Determine the (x, y) coordinate at the center of the cell enclosing the given text.  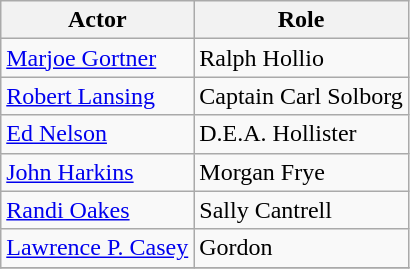
Marjoe Gortner (98, 58)
Robert Lansing (98, 96)
Gordon (302, 248)
Randi Oakes (98, 210)
Ed Nelson (98, 134)
John Harkins (98, 172)
Morgan Frye (302, 172)
Ralph Hollio (302, 58)
Captain Carl Solborg (302, 96)
D.E.A. Hollister (302, 134)
Lawrence P. Casey (98, 248)
Role (302, 20)
Sally Cantrell (302, 210)
Actor (98, 20)
